Output the (X, Y) coordinate of the center of the cell containing the given text.  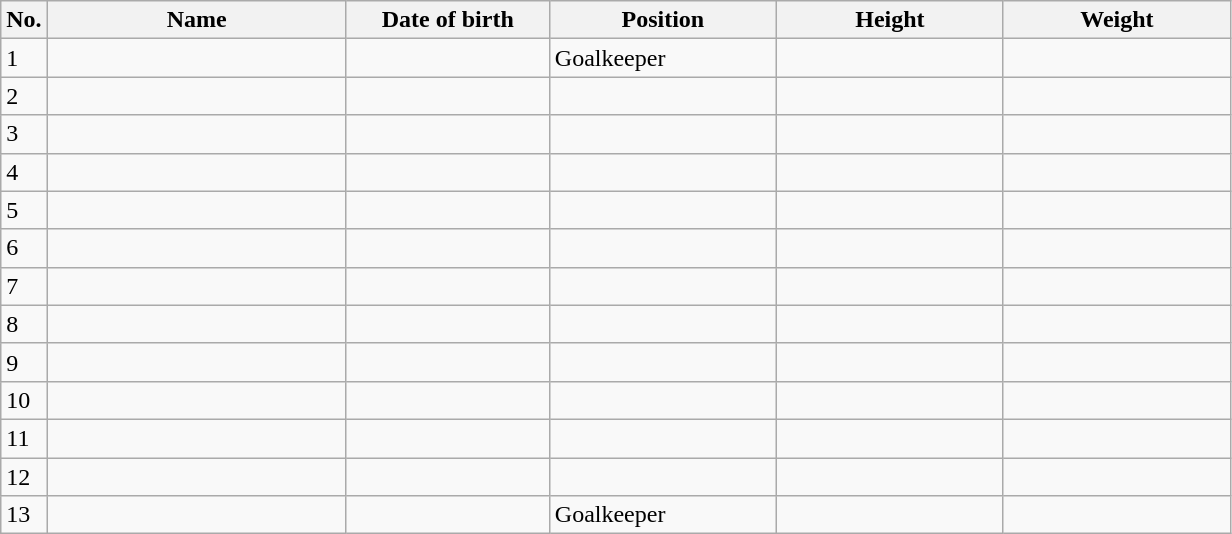
Position (662, 20)
Weight (1116, 20)
Name (196, 20)
No. (24, 20)
Height (890, 20)
4 (24, 172)
12 (24, 477)
5 (24, 210)
3 (24, 134)
13 (24, 515)
2 (24, 96)
10 (24, 400)
9 (24, 362)
6 (24, 248)
Date of birth (448, 20)
1 (24, 58)
11 (24, 438)
8 (24, 324)
7 (24, 286)
